Identify which cell holds the provided text, then report its [X, Y] central coordinate. 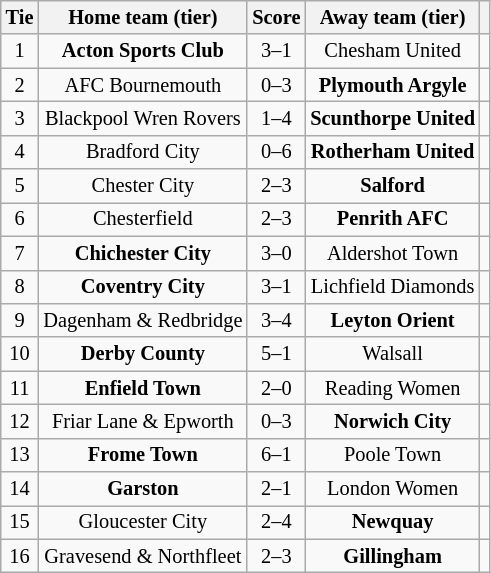
Enfield Town [142, 388]
6–1 [276, 455]
Chesham United [392, 51]
16 [20, 556]
Newquay [392, 522]
2–4 [276, 522]
Chichester City [142, 253]
13 [20, 455]
Leyton Orient [392, 320]
Aldershot Town [392, 253]
10 [20, 354]
Scunthorpe United [392, 118]
Tie [20, 17]
3–0 [276, 253]
Dagenham & Redbridge [142, 320]
London Women [392, 489]
4 [20, 152]
Poole Town [392, 455]
2–1 [276, 489]
11 [20, 388]
Penrith AFC [392, 219]
Norwich City [392, 421]
Chester City [142, 186]
12 [20, 421]
Home team (tier) [142, 17]
3–4 [276, 320]
Frome Town [142, 455]
Gravesend & Northfleet [142, 556]
Rotherham United [392, 152]
5 [20, 186]
Gillingham [392, 556]
Acton Sports Club [142, 51]
AFC Bournemouth [142, 85]
1–4 [276, 118]
9 [20, 320]
1 [20, 51]
Chesterfield [142, 219]
3 [20, 118]
Bradford City [142, 152]
0–6 [276, 152]
Salford [392, 186]
Garston [142, 489]
Score [276, 17]
Derby County [142, 354]
Away team (tier) [392, 17]
15 [20, 522]
Blackpool Wren Rovers [142, 118]
Coventry City [142, 287]
2 [20, 85]
2–0 [276, 388]
Friar Lane & Epworth [142, 421]
6 [20, 219]
8 [20, 287]
Reading Women [392, 388]
Plymouth Argyle [392, 85]
5–1 [276, 354]
14 [20, 489]
Gloucester City [142, 522]
7 [20, 253]
Walsall [392, 354]
Lichfield Diamonds [392, 287]
